Locate the cell with the specified text and output its [X, Y] center coordinate. 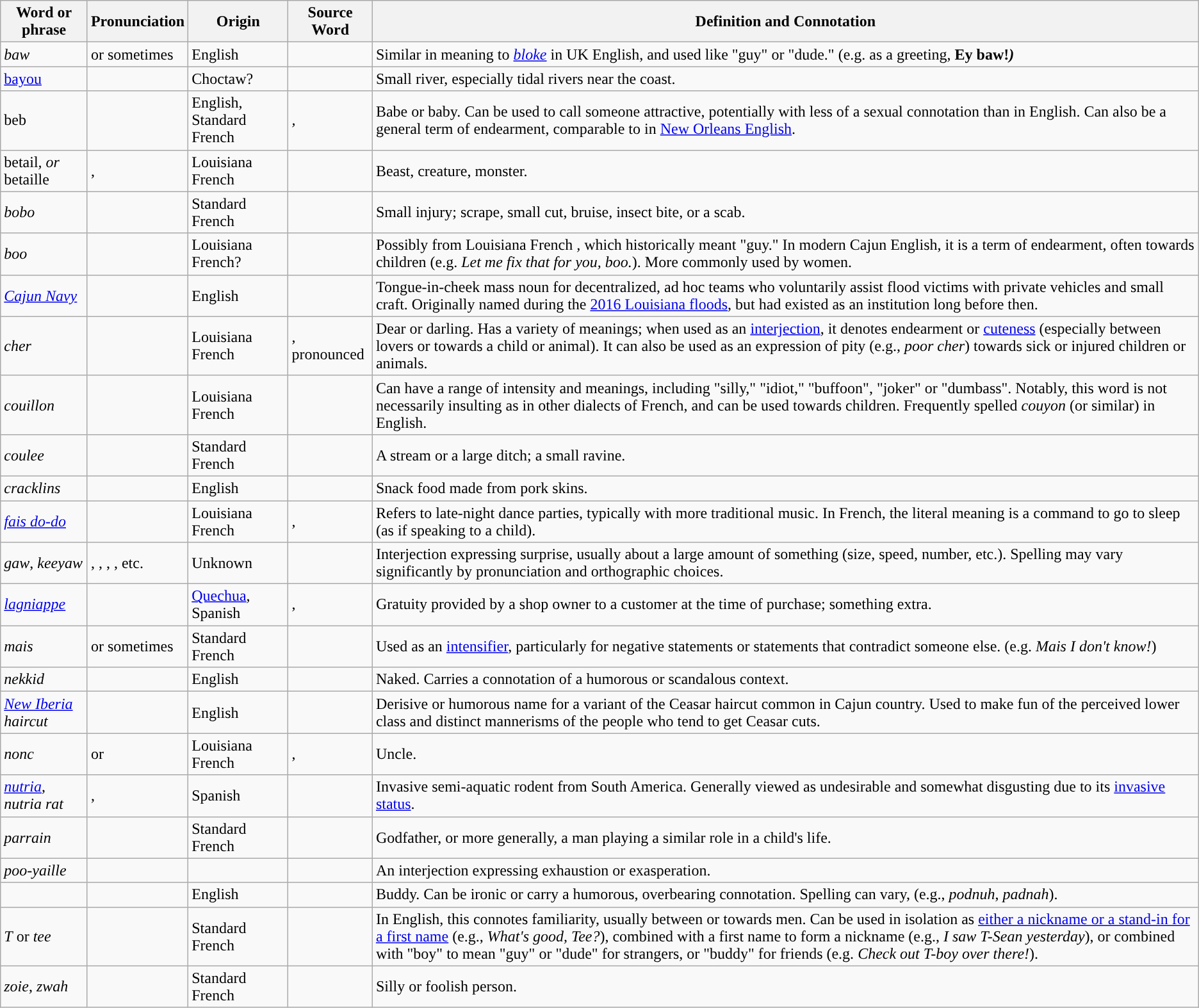
Similar in meaning to bloke in UK English, and used like "guy" or "dude." (e.g. as a greeting, Ey baw!) [785, 54]
Origin [238, 22]
coulee [44, 455]
Spanish [238, 795]
baw [44, 54]
Unknown [238, 564]
nekkid [44, 679]
Cajun Navy [44, 296]
couillon [44, 405]
or [137, 754]
beb [44, 120]
, , , , etc. [137, 564]
fais do-do [44, 521]
Used as an intensifier, particularly for negative statements or statements that contradict someone else. (e.g. Mais I don't know!) [785, 647]
mais [44, 647]
cracklins [44, 488]
poo-yaille [44, 870]
Louisiana French? [238, 254]
Small river, especially tidal rivers near the coast. [785, 79]
Gratuity provided by a shop owner to a customer at the time of purchase; something extra. [785, 605]
nutria, nutria rat [44, 795]
Beast, creature, monster. [785, 170]
New Iberia haircut [44, 712]
nonc [44, 754]
T or tee [44, 936]
A stream or a large ditch; a small ravine. [785, 455]
Small injury; scrape, small cut, bruise, insect bite, or a scab. [785, 213]
Naked. Carries a connotation of a humorous or scandalous context. [785, 679]
Godfather, or more generally, a man playing a similar role in a child's life. [785, 838]
Word or phrase [44, 22]
boo [44, 254]
Snack food made from pork skins. [785, 488]
betail, or betaille [44, 170]
gaw, keeyaw [44, 564]
Uncle. [785, 754]
Buddy. Can be ironic or carry a humorous, overbearing connotation. Spelling can vary, (e.g., podnuh, padnah). [785, 895]
Source Word [330, 22]
cher [44, 346]
Silly or foolish person. [785, 986]
, pronounced [330, 346]
Quechua, Spanish [238, 605]
An interjection expressing exhaustion or exasperation. [785, 870]
Definition and Connotation [785, 22]
English, Standard French [238, 120]
lagniappe [44, 605]
zoie, zwah [44, 986]
Choctaw? [238, 79]
parrain [44, 838]
bayou [44, 79]
bobo [44, 213]
Pronunciation [137, 22]
Invasive semi-aquatic rodent from South America. Generally viewed as undesirable and somewhat disgusting due to its invasive status. [785, 795]
